Identify which cell holds the provided text, then report its [X, Y] central coordinate. 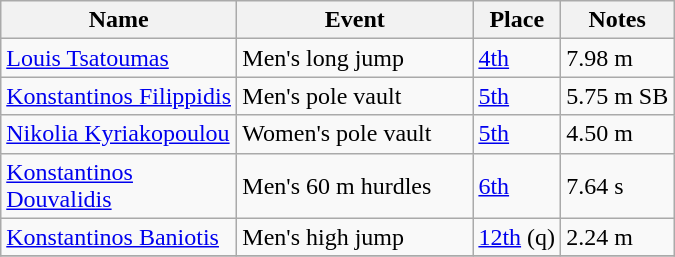
12th (q) [517, 237]
Notes [618, 20]
4.50 m [618, 134]
Nikolia Kyriakopoulou [119, 134]
Konstantinos Baniotis [119, 237]
4th [517, 58]
Louis Tsatoumas [119, 58]
7.98 m [618, 58]
Men's high jump [355, 237]
Place [517, 20]
2.24 m [618, 237]
Name [119, 20]
Konstantinos Filippidis [119, 96]
5.75 m SB [618, 96]
Men's 60 m hurdles [355, 186]
Men's long jump [355, 58]
Men's pole vault [355, 96]
6th [517, 186]
Women's pole vault [355, 134]
Konstantinos Douvalidis [119, 186]
7.64 s [618, 186]
Event [355, 20]
